Scan for the cell matching the given text and deliver its [x, y] coordinate at center. 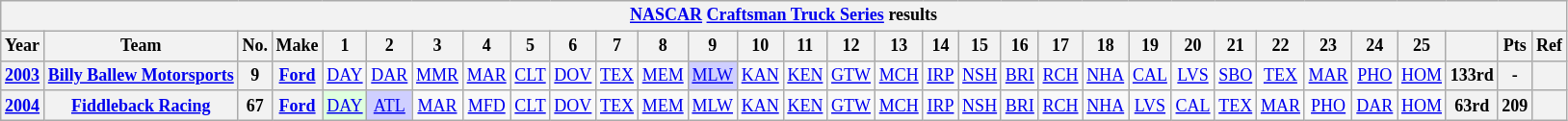
13 [899, 46]
20 [1192, 46]
Fiddleback Racing [141, 106]
14 [940, 46]
No. [254, 46]
133rd [1472, 75]
6 [573, 46]
2004 [23, 106]
67 [254, 106]
19 [1150, 46]
25 [1422, 46]
2003 [23, 75]
SBO [1236, 75]
Make [297, 46]
Year [23, 46]
NASCAR Craftsman Truck Series results [784, 15]
4 [486, 46]
23 [1328, 46]
ATL [389, 106]
Ref [1550, 46]
15 [980, 46]
MMR [437, 75]
Pts [1515, 46]
22 [1281, 46]
21 [1236, 46]
18 [1106, 46]
3 [437, 46]
11 [805, 46]
7 [617, 46]
5 [530, 46]
17 [1060, 46]
2 [389, 46]
Billy Ballew Motorsports [141, 75]
MFD [486, 106]
- [1515, 75]
10 [760, 46]
63rd [1472, 106]
209 [1515, 106]
8 [663, 46]
16 [1019, 46]
12 [851, 46]
Team [141, 46]
1 [345, 46]
24 [1375, 46]
